Output the (X, Y) coordinate of the center of the cell containing the given text.  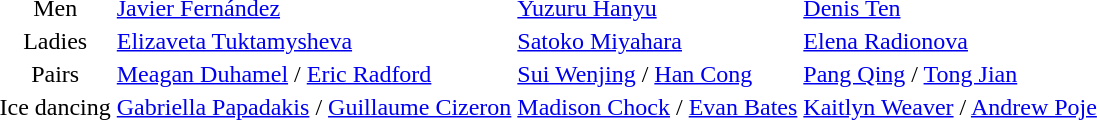
Sui Wenjing / Han Cong (658, 74)
Elizaveta Tuktamysheva (314, 41)
Meagan Duhamel / Eric Radford (314, 74)
Satoko Miyahara (658, 41)
